Determine the [X, Y] coordinate at the center of the cell enclosing the given text.  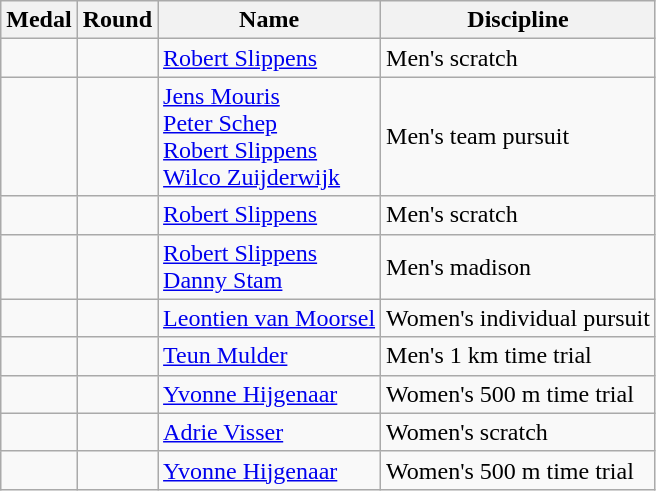
Round [117, 20]
Adrie Visser [270, 432]
Women's scratch [518, 432]
Men's madison [518, 266]
Discipline [518, 20]
Men's 1 km time trial [518, 356]
Women's individual pursuit [518, 318]
Medal [39, 20]
Robert SlippensDanny Stam [270, 266]
Jens MourisPeter SchepRobert SlippensWilco Zuijderwijk [270, 136]
Men's team pursuit [518, 136]
Name [270, 20]
Teun Mulder [270, 356]
Leontien van Moorsel [270, 318]
